From the cell containing the given text, extract its center point as (x, y) coordinate. 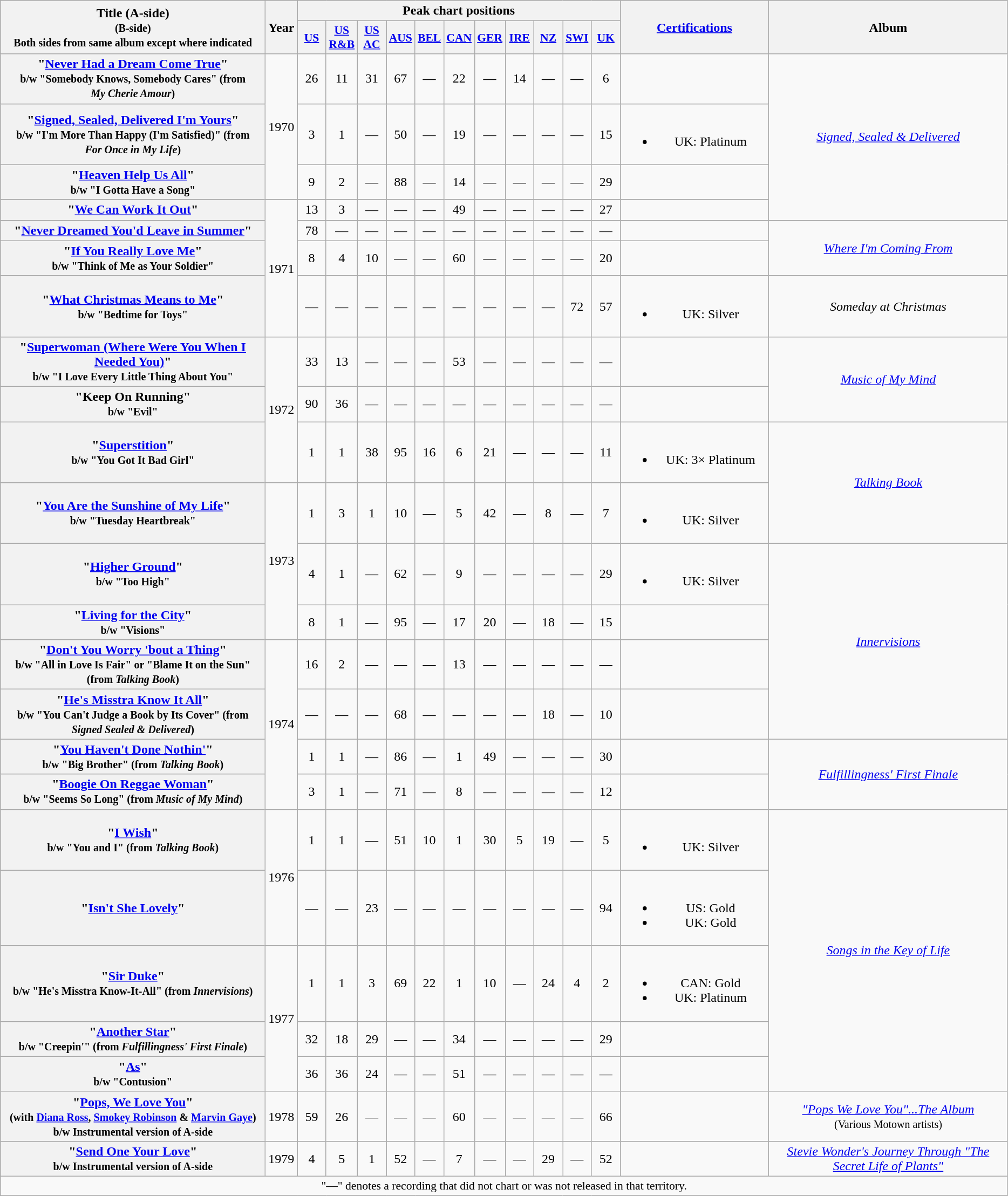
"Never Had a Dream Come True"b/w "Somebody Knows, Somebody Cares" (fromMy Cherie Amour) (133, 79)
UK: 3× Platinum (694, 452)
UK: Platinum (694, 134)
32 (312, 1039)
"You Haven't Done Nothin'"b/w "Big Brother" (from Talking Book) (133, 756)
"Superstition"b/w "You Got It Bad Girl" (133, 452)
"What Christmas Means to Me"b/w "Bedtime for Toys" (133, 306)
78 (312, 230)
"Keep On Running"b/w "Evil" (133, 404)
67 (400, 79)
69 (400, 983)
IRE (519, 38)
"Sir Duke"b/w "He's Misstra Know-It-All" (from Innervisions) (133, 983)
"Isn't She Lovely" (133, 908)
1972 (282, 409)
"Pops We Love You"...The Album(Various Motown artists) (888, 1116)
CAN (459, 38)
SWI (577, 38)
12 (605, 792)
66 (605, 1116)
62 (400, 574)
"Pops, We Love You" (with Diana Ross, Smokey Robinson & Marvin Gaye)b/w Instrumental version of A-side (133, 1116)
US (312, 38)
68 (400, 714)
Songs in the Key of Life (888, 951)
59 (312, 1116)
1978 (282, 1116)
Signed, Sealed & Delivered (888, 137)
US: GoldUK: Gold (694, 908)
27 (605, 210)
USAC (371, 38)
"He's Misstra Know It All"b/w "You Can't Judge a Book by Its Cover" (fromSigned Sealed & Delivered) (133, 714)
Fulfillingness' First Finale (888, 774)
"Never Dreamed You'd Leave in Summer" (133, 230)
21 (490, 452)
"Send One Your Love"b/w Instrumental version of A-side (133, 1159)
1970 (282, 127)
88 (400, 182)
1979 (282, 1159)
Music of My Mind (888, 379)
Innervisions (888, 641)
33 (312, 361)
"Higher Ground"b/w "Too High" (133, 574)
1977 (282, 1019)
Talking Book (888, 483)
17 (459, 623)
USR&B (342, 38)
"—" denotes a recording that did not chart or was not released in that territory. (504, 1186)
1974 (282, 725)
"You Are the Sunshine of My Life"b/w "Tuesday Heartbreak" (133, 514)
"Living for the City"b/w "Visions" (133, 623)
"Signed, Sealed, Delivered I'm Yours"b/w "I'm More Than Happy (I'm Satisfied)" (fromFor Once in My Life) (133, 134)
Where I'm Coming From (888, 248)
86 (400, 756)
53 (459, 361)
57 (605, 306)
23 (371, 908)
Year (282, 27)
"As"b/w "Contusion" (133, 1074)
UK (605, 38)
BEL (430, 38)
50 (400, 134)
Stevie Wonder's Journey Through "The Secret Life of Plants" (888, 1159)
31 (371, 79)
"I Wish"b/w "You and I" (from Talking Book) (133, 839)
90 (312, 404)
Someday at Christmas (888, 306)
72 (577, 306)
71 (400, 792)
94 (605, 908)
"Boogie On Reggae Woman"b/w "Seems So Long" (from Music of My Mind) (133, 792)
GER (490, 38)
"If You Really Love Me"b/w "Think of Me as Your Soldier" (133, 258)
"Don't You Worry 'bout a Thing"b/w "All in Love Is Fair" or "Blame It on the Sun" (from Talking Book) (133, 665)
Album (888, 27)
1973 (282, 561)
"Superwoman (Where Were You When I Needed You)"b/w "I Love Every Little Thing About You" (133, 361)
38 (371, 452)
Title (A-side)(B-side)Both sides from same album except where indicated (133, 27)
Peak chart positions (459, 11)
"Heaven Help Us All"b/w "I Gotta Have a Song" (133, 182)
Certifications (694, 27)
1976 (282, 877)
42 (490, 514)
"Another Star"b/w "Creepin'" (from Fulfillingness' First Finale) (133, 1039)
1971 (282, 268)
34 (459, 1039)
"We Can Work It Out" (133, 210)
AUS (400, 38)
NZ (548, 38)
CAN: GoldUK: Platinum (694, 983)
